Provide the [X, Y] coordinate of the cell's center where the given text is located.  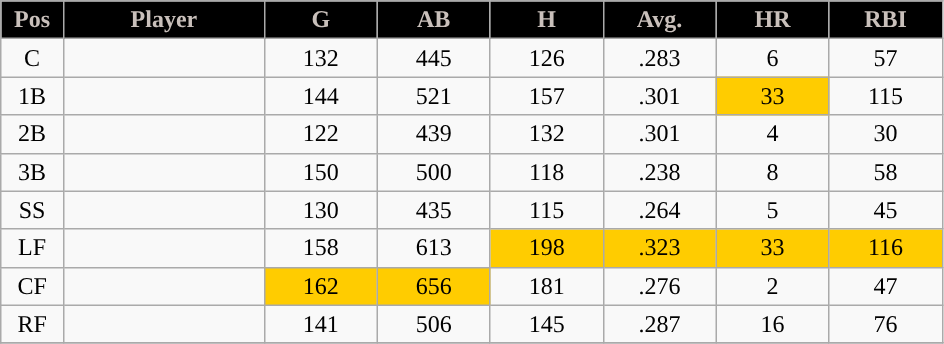
H [546, 20]
16 [772, 324]
500 [434, 172]
Pos [32, 20]
CF [32, 286]
118 [546, 172]
.276 [660, 286]
6 [772, 58]
RBI [886, 20]
AB [434, 20]
57 [886, 58]
LF [32, 248]
8 [772, 172]
157 [546, 96]
58 [886, 172]
141 [320, 324]
SS [32, 210]
130 [320, 210]
181 [546, 286]
162 [320, 286]
506 [434, 324]
656 [434, 286]
126 [546, 58]
47 [886, 286]
5 [772, 210]
.283 [660, 58]
C [32, 58]
198 [546, 248]
613 [434, 248]
.287 [660, 324]
HR [772, 20]
445 [434, 58]
30 [886, 134]
145 [546, 324]
439 [434, 134]
435 [434, 210]
RF [32, 324]
521 [434, 96]
116 [886, 248]
.238 [660, 172]
3B [32, 172]
G [320, 20]
.264 [660, 210]
1B [32, 96]
76 [886, 324]
Player [164, 20]
150 [320, 172]
2 [772, 286]
4 [772, 134]
122 [320, 134]
2B [32, 134]
158 [320, 248]
45 [886, 210]
.323 [660, 248]
144 [320, 96]
Avg. [660, 20]
